Capture the cell that displays the provided text and extract its [X, Y] central coordinate. 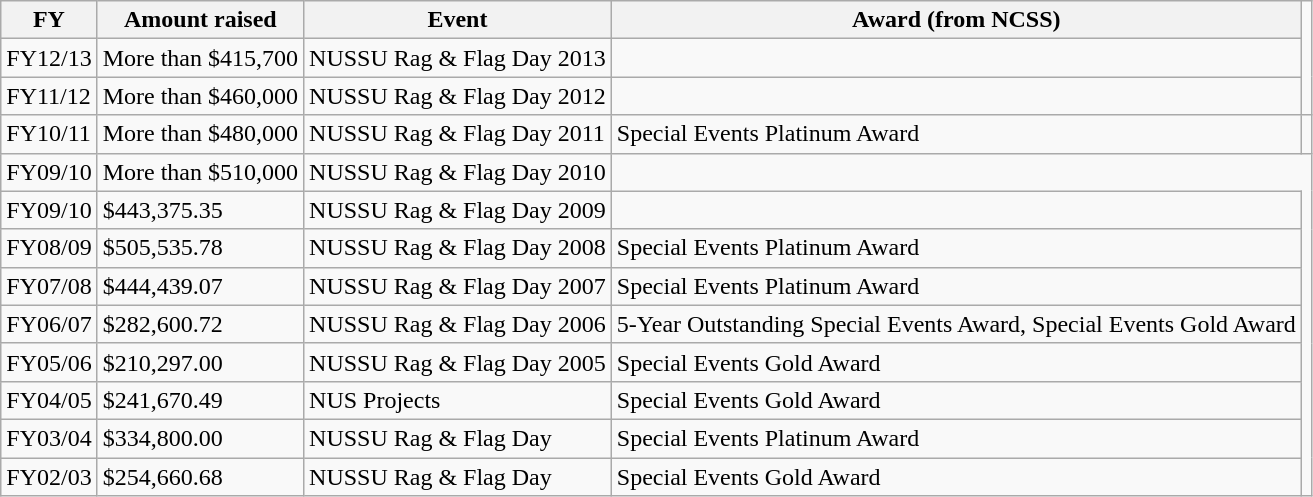
FY03/04 [49, 438]
More than $460,000 [200, 96]
NUSSU Rag & Flag Day 2006 [458, 324]
$241,670.49 [200, 400]
More than $510,000 [200, 172]
Award (from NCSS) [956, 20]
NUSSU Rag & Flag Day 2005 [458, 362]
$210,297.00 [200, 362]
5-Year Outstanding Special Events Award, Special Events Gold Award [956, 324]
FY04/05 [49, 400]
$334,800.00 [200, 438]
$282,600.72 [200, 324]
FY08/09 [49, 248]
Amount raised [200, 20]
NUSSU Rag & Flag Day 2012 [458, 96]
FY06/07 [49, 324]
FY10/11 [49, 134]
Event [458, 20]
NUSSU Rag & Flag Day 2011 [458, 134]
FY07/08 [49, 286]
More than $480,000 [200, 134]
FY [49, 20]
FY12/13 [49, 58]
NUSSU Rag & Flag Day 2007 [458, 286]
NUSSU Rag & Flag Day 2010 [458, 172]
$505,535.78 [200, 248]
More than $415,700 [200, 58]
FY05/06 [49, 362]
$444,439.07 [200, 286]
NUS Projects [458, 400]
FY11/12 [49, 96]
NUSSU Rag & Flag Day 2009 [458, 210]
$443,375.35 [200, 210]
$254,660.68 [200, 477]
NUSSU Rag & Flag Day 2013 [458, 58]
FY02/03 [49, 477]
NUSSU Rag & Flag Day 2008 [458, 248]
